Determine the [X, Y] coordinate at the center of the cell enclosing the given text.  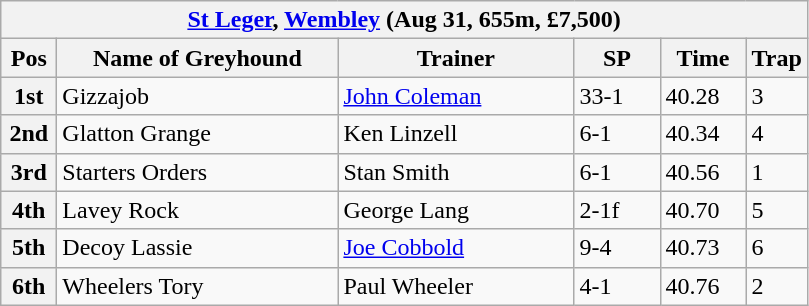
Pos [29, 58]
3rd [29, 172]
Starters Orders [198, 172]
Lavey Rock [198, 210]
3 [776, 96]
St Leger, Wembley (Aug 31, 655m, £7,500) [404, 20]
33-1 [617, 96]
John Coleman [456, 96]
Paul Wheeler [456, 286]
6th [29, 286]
SP [617, 58]
5th [29, 248]
Joe Cobbold [456, 248]
40.56 [703, 172]
Wheelers Tory [198, 286]
40.34 [703, 134]
Ken Linzell [456, 134]
Trap [776, 58]
Name of Greyhound [198, 58]
40.28 [703, 96]
9-4 [617, 248]
1st [29, 96]
Trainer [456, 58]
1 [776, 172]
George Lang [456, 210]
2nd [29, 134]
Stan Smith [456, 172]
40.70 [703, 210]
2 [776, 286]
40.73 [703, 248]
Gizzajob [198, 96]
4-1 [617, 286]
6 [776, 248]
4 [776, 134]
Time [703, 58]
Decoy Lassie [198, 248]
40.76 [703, 286]
Glatton Grange [198, 134]
5 [776, 210]
2-1f [617, 210]
4th [29, 210]
